Search for the cell housing the specified text and yield its [X, Y] center coordinate. 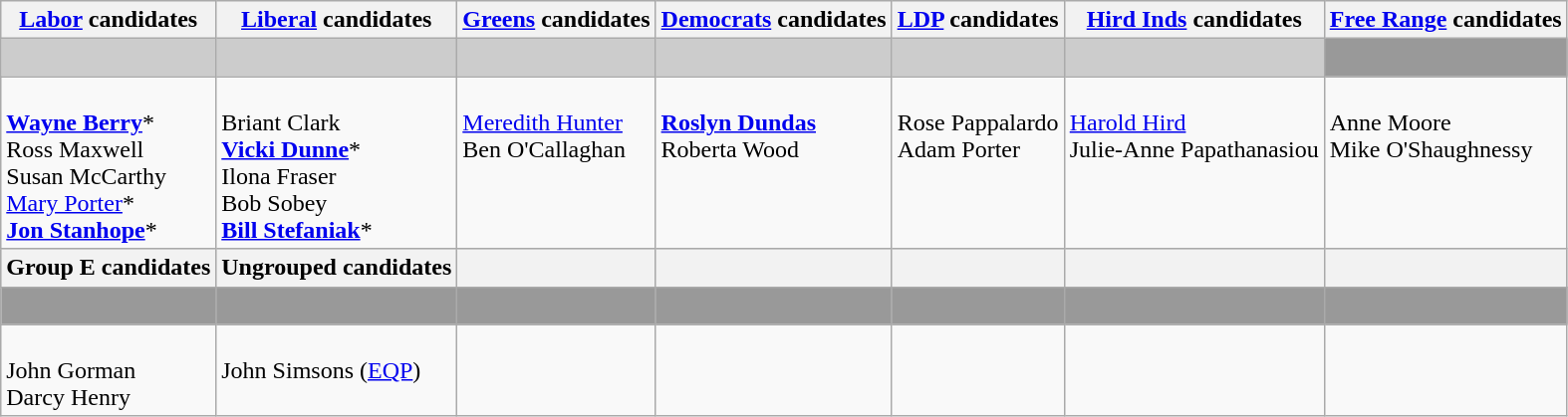
Ungrouped candidates [337, 268]
Greens candidates [556, 20]
Democrats candidates [773, 20]
John Simsons (EQP) [337, 370]
Meredith Hunter Ben O'Callaghan [556, 163]
Briant Clark Vicki Dunne* Ilona Fraser Bob Sobey Bill Stefaniak* [337, 163]
John Gorman Darcy Henry [109, 370]
LDP candidates [978, 20]
Wayne Berry* Ross Maxwell Susan McCarthy Mary Porter* Jon Stanhope* [109, 163]
Roslyn Dundas Roberta Wood [773, 163]
Harold Hird Julie-Anne Papathanasiou [1193, 163]
Rose Pappalardo Adam Porter [978, 163]
Anne Moore Mike O'Shaughnessy [1445, 163]
Group E candidates [109, 268]
Liberal candidates [337, 20]
Labor candidates [109, 20]
Free Range candidates [1445, 20]
Hird Inds candidates [1193, 20]
